Scan for the cell matching the given text and deliver its [X, Y] coordinate at center. 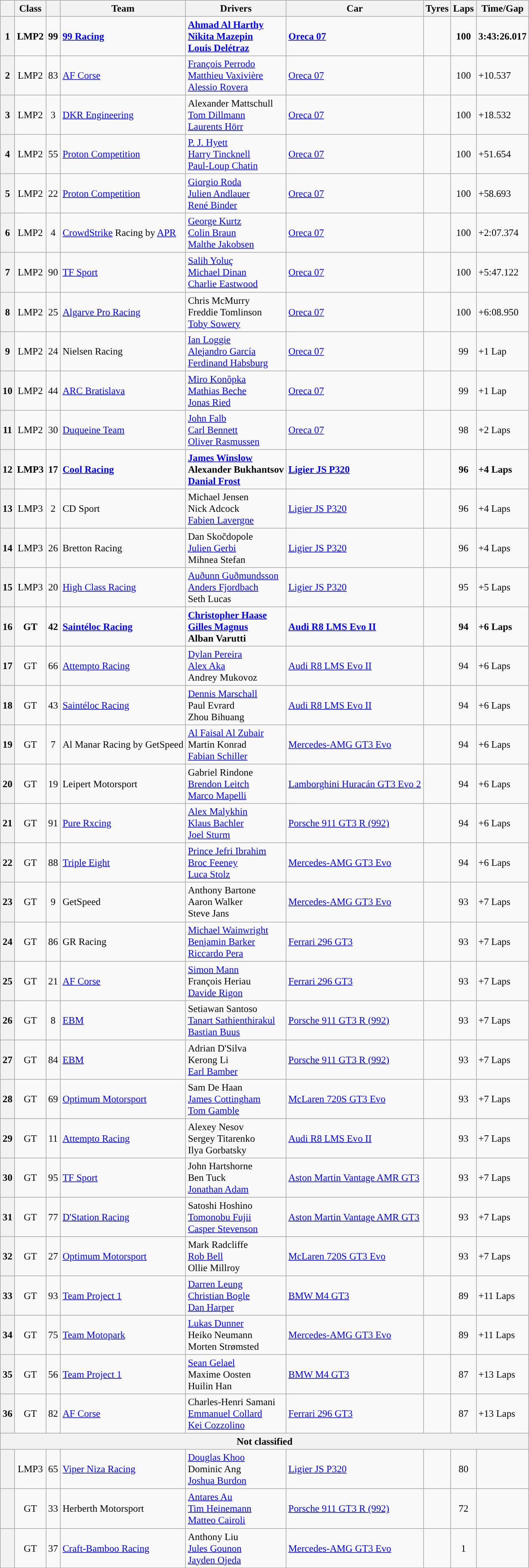
23 [8, 902]
+2 Laps [502, 430]
98 [464, 430]
5 [8, 194]
Simon Mann François Heriau Davide Rigon [236, 981]
16 [8, 627]
Team Motopark [123, 1335]
37 [53, 1548]
69 [53, 1099]
91 [53, 823]
+51.654 [502, 154]
Michael Wainwright Benjamin Barker Riccardo Pera [236, 941]
15 [8, 587]
65 [53, 1470]
Class [30, 9]
P. J. Hyett Harry Tincknell Paul-Loup Chatin [236, 154]
Lamborghini Huracán GT3 Evo 2 [354, 784]
83 [53, 76]
Car [354, 9]
88 [53, 863]
43 [53, 706]
14 [8, 548]
Setiawan Santoso Tanart Sathienthirakul Bastian Buus [236, 1020]
31 [8, 1217]
86 [53, 941]
+58.693 [502, 194]
90 [53, 272]
GR Racing [123, 941]
Dennis Marschall Paul Evrard Zhou Bihuang [236, 706]
CD Sport [123, 509]
Al Faisal Al Zubair Martin Konrad Fabian Schiller [236, 745]
72 [464, 1509]
Satoshi Hoshino Tomonobu Fujii Casper Stevenson [236, 1217]
42 [53, 627]
Drivers [236, 9]
Gabriel Rindone Brendon Leitch Marco Mapelli [236, 784]
Sean Gelael Maxime Oosten Huilin Han [236, 1375]
Miro Konôpka Mathias Beche Jonas Ried [236, 391]
Pure Rxcing [123, 823]
13 [8, 509]
Team [123, 9]
84 [53, 1060]
Darren Leung Christian Bogle Dan Harper [236, 1296]
34 [8, 1335]
+18.532 [502, 115]
+5:47.122 [502, 272]
D'Station Racing [123, 1217]
82 [53, 1414]
James Winslow Alexander Bukhantsov Danial Frost [236, 469]
+6:08.950 [502, 312]
Alexander Mattschull Tom Dillmann Laurents Hörr [236, 115]
Antares Au Tim Heinemann Matteo Cairoli [236, 1509]
Michael Jensen Nick Adcock Fabien Lavergne [236, 509]
35 [8, 1375]
Leipert Motorsport [123, 784]
Giorgio Roda Julien Andlauer René Binder [236, 194]
CrowdStrike Racing by APR [123, 233]
Prince Jefri Ibrahim Broc Feeney Luca Stolz [236, 863]
Alexey Nesov Sergey Titarenko Ilya Gorbatsky [236, 1138]
Bretton Racing [123, 548]
36 [8, 1414]
Chris McMurry Freddie Tomlinson Toby Sowery [236, 312]
12 [8, 469]
Nielsen Racing [123, 351]
75 [53, 1335]
+2:07.374 [502, 233]
Salih Yoluç Michael Dinan Charlie Eastwood [236, 272]
Dan Skočdopole Julien Gerbi Mihnea Stefan [236, 548]
Mark Radcliffe Rob Bell Ollie Millroy [236, 1256]
55 [53, 154]
Adrian D'Silva Kerong Li Earl Bamber [236, 1060]
Laps [464, 9]
Tyres [437, 9]
Time/Gap [502, 9]
Sam De Haan James Cottingham Tom Gamble [236, 1099]
18 [8, 706]
Ian Loggie Alejandro García Ferdinand Habsburg [236, 351]
Christopher Haase Gilles Magnus Alban Varutti [236, 627]
Al Manar Racing by GetSpeed [123, 745]
3:43:26.017 [502, 37]
10 [8, 391]
29 [8, 1138]
32 [8, 1256]
Herberth Motorsport [123, 1509]
ARC Bratislava [123, 391]
80 [464, 1470]
GetSpeed [123, 902]
Charles-Henri Samani Emmanuel Collard Kei Cozzolino [236, 1414]
77 [53, 1217]
6 [8, 233]
56 [53, 1375]
Lukas Dunner Heiko Neumann Morten Strømsted [236, 1335]
44 [53, 391]
Not classified [265, 1442]
28 [8, 1099]
Anthony Liu Jules Gounon Jayden Ojeda [236, 1548]
99 Racing [123, 37]
Triple Eight [123, 863]
66 [53, 666]
Dylan Pereira Alex Aka Andrey Mukovoz [236, 666]
+5 Laps [502, 587]
Auðunn Guðmundsson Anders Fjordbach Seth Lucas [236, 587]
Viper Niza Racing [123, 1470]
DKR Engineering [123, 115]
John Hartshorne Ben Tuck Jonathan Adam [236, 1178]
Douglas Khoo Dominic Ang Joshua Burdon [236, 1470]
George Kurtz Colin Braun Malthe Jakobsen [236, 233]
Cool Racing [123, 469]
Alex Malykhin Klaus Bachler Joel Sturm [236, 823]
Craft-Bamboo Racing [123, 1548]
Anthony Bartone Aaron Walker Steve Jans [236, 902]
High Class Racing [123, 587]
+10.537 [502, 76]
Ahmad Al Harthy Nikita Mazepin Louis Delétraz [236, 37]
Algarve Pro Racing [123, 312]
John Falb Carl Bennett Oliver Rasmussen [236, 430]
Duqueine Team [123, 430]
François Perrodo Matthieu Vaxivière Alessio Rovera [236, 76]
